Find where the given text appears and provide that cell's center as (x, y) coordinate. 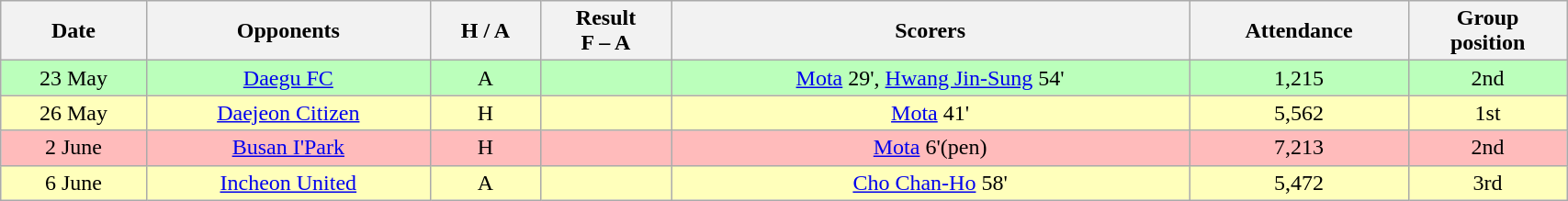
23 May (73, 78)
Busan I'Park (288, 148)
Date (73, 31)
Mota 41' (931, 113)
3rd (1488, 183)
7,213 (1299, 148)
Daejeon Citizen (288, 113)
ResultF – A (605, 31)
H / A (486, 31)
Attendance (1299, 31)
Incheon United (288, 183)
Cho Chan-Ho 58' (931, 183)
1st (1488, 113)
6 June (73, 183)
26 May (73, 113)
Opponents (288, 31)
Mota 29', Hwang Jin-Sung 54' (931, 78)
1,215 (1299, 78)
Scorers (931, 31)
2 June (73, 148)
5,472 (1299, 183)
Mota 6'(pen) (931, 148)
5,562 (1299, 113)
Groupposition (1488, 31)
Daegu FC (288, 78)
